Output the (x, y) coordinate of the center of the cell containing the given text.  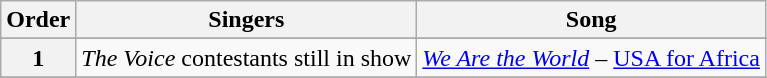
The Voice contestants still in show (246, 58)
1 (38, 58)
We Are the World – USA for Africa (592, 58)
Order (38, 20)
Singers (246, 20)
Song (592, 20)
